Capture the cell that displays the provided text and extract its (x, y) central coordinate. 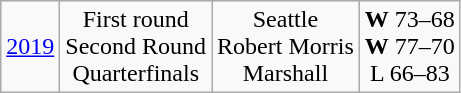
W 73–68 W 77–70 L 66–83 (410, 47)
2019 (30, 47)
First round Second Round Quarterfinals (136, 47)
Seattle Robert Morris Marshall (286, 47)
